Determine the (x, y) coordinate at the center of the cell enclosing the given text.  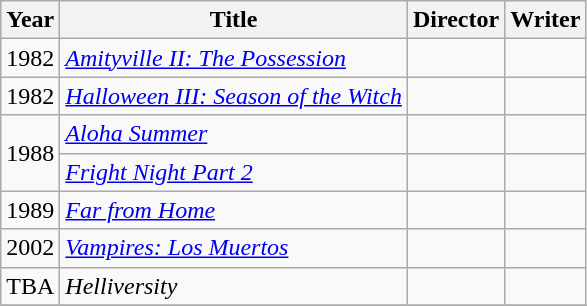
Director (456, 20)
Far from Home (234, 210)
Vampires: Los Muertos (234, 248)
Aloha Summer (234, 134)
Writer (546, 20)
Title (234, 20)
Amityville II: The Possession (234, 58)
TBA (30, 286)
1989 (30, 210)
Halloween III: Season of the Witch (234, 96)
1988 (30, 153)
2002 (30, 248)
Helliversity (234, 286)
Fright Night Part 2 (234, 172)
Year (30, 20)
